Extract the (x, y) coordinate from the center of the cell holding the provided text.  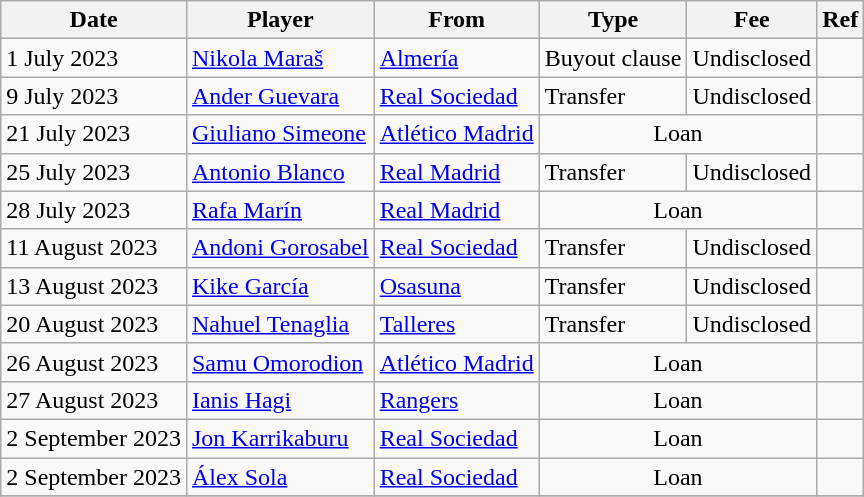
20 August 2023 (94, 324)
Kike García (280, 286)
1 July 2023 (94, 58)
Osasuna (456, 286)
11 August 2023 (94, 248)
Giuliano Simeone (280, 134)
26 August 2023 (94, 362)
Almería (456, 58)
Antonio Blanco (280, 172)
Samu Omorodion (280, 362)
Buyout clause (613, 58)
28 July 2023 (94, 210)
21 July 2023 (94, 134)
Ander Guevara (280, 96)
Talleres (456, 324)
13 August 2023 (94, 286)
Nikola Maraš (280, 58)
Fee (752, 20)
Jon Karrikaburu (280, 438)
From (456, 20)
Type (613, 20)
27 August 2023 (94, 400)
Andoni Gorosabel (280, 248)
Ref (840, 20)
Rangers (456, 400)
Ianis Hagi (280, 400)
Date (94, 20)
Player (280, 20)
25 July 2023 (94, 172)
Rafa Marín (280, 210)
Nahuel Tenaglia (280, 324)
Álex Sola (280, 477)
9 July 2023 (94, 96)
